Return the [x, y] coordinate for the center point of the cell that contains the specified text.  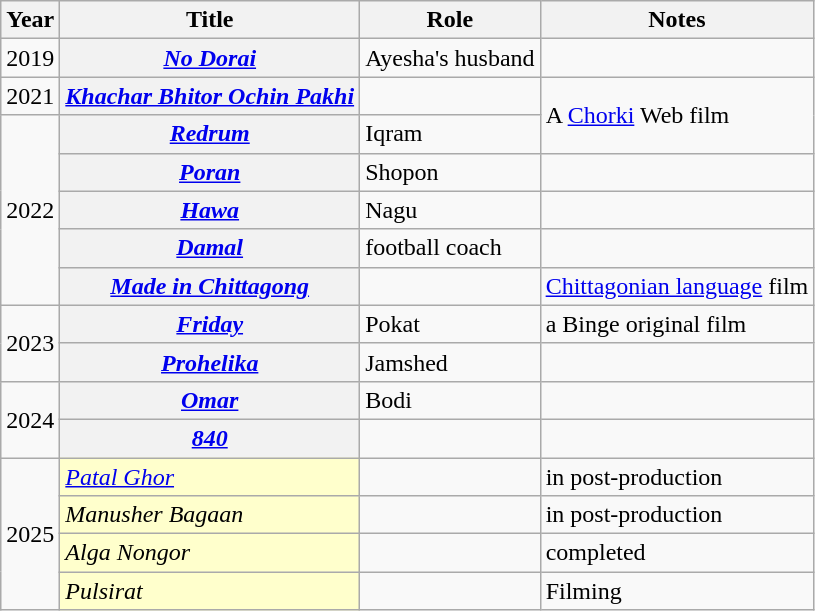
Iqram [450, 134]
football coach [450, 248]
Filming [677, 591]
Pokat [450, 324]
Hawa [210, 210]
A Chorki Web film [677, 115]
Notes [677, 20]
Poran [210, 172]
Patal Ghor [210, 477]
Chittagonian language film [677, 286]
2021 [30, 96]
Year [30, 20]
Alga Nongor [210, 553]
Nagu [450, 210]
2022 [30, 210]
Role [450, 20]
2023 [30, 343]
completed [677, 553]
Pulsirat [210, 591]
a Binge original film [677, 324]
Made in Chittagong [210, 286]
Jamshed [450, 362]
Title [210, 20]
Ayesha's husband [450, 58]
Manusher Bagaan [210, 515]
Khachar Bhitor Ochin Pakhi [210, 96]
Bodi [450, 400]
Redrum [210, 134]
2024 [30, 419]
840 [210, 438]
Damal [210, 248]
No Dorai [210, 58]
2025 [30, 534]
Shopon [450, 172]
Omar [210, 400]
Prohelika [210, 362]
Friday [210, 324]
2019 [30, 58]
